Search for the cell housing the specified text and yield its (x, y) center coordinate. 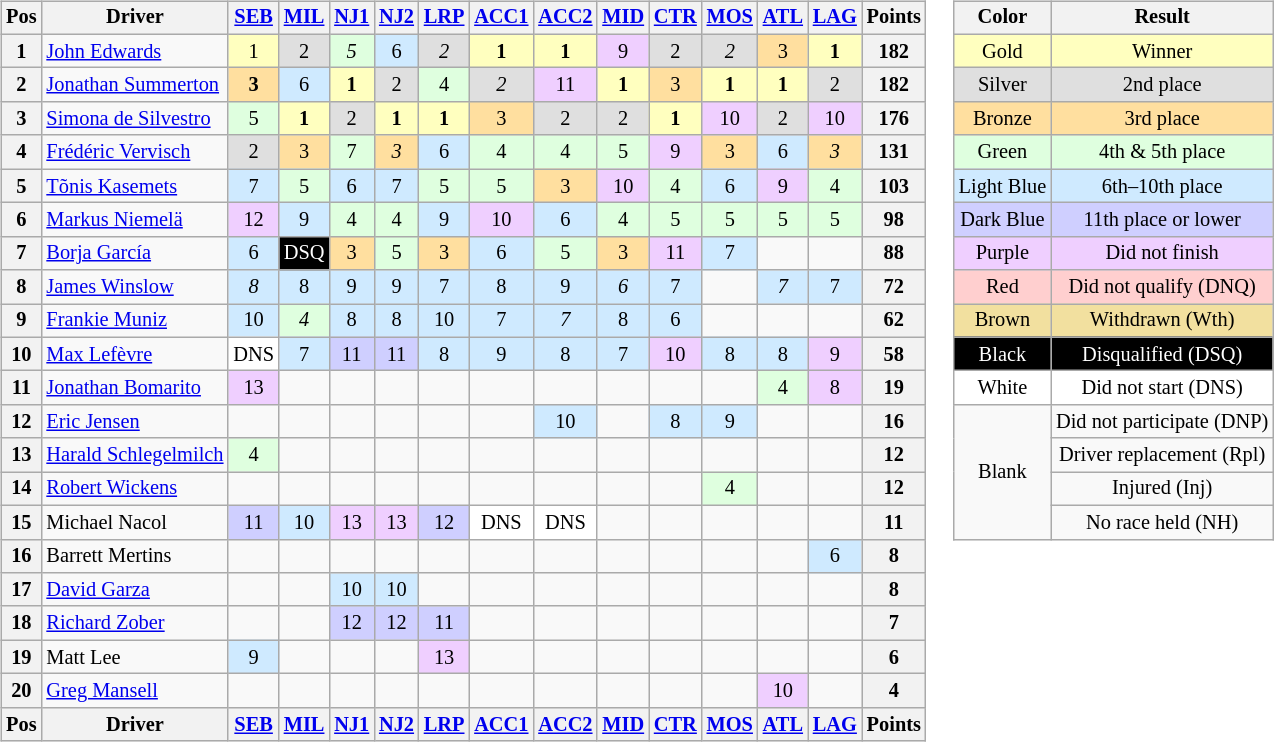
Jonathan Bomarito (134, 388)
103 (894, 186)
Richard Zober (134, 623)
Did not participate (DNP) (1162, 422)
David Garza (134, 590)
Winner (1162, 51)
3rd place (1162, 119)
131 (894, 152)
Blank (1002, 472)
Max Lefèvre (134, 354)
Driver replacement (Rpl) (1162, 455)
Jonathan Summerton (134, 85)
Did not finish (1162, 253)
Borja García (134, 253)
John Edwards (134, 51)
11th place or lower (1162, 220)
White (1002, 388)
Silver (1002, 85)
14 (21, 489)
James Winslow (134, 287)
Withdrawn (Wth) (1162, 321)
Red (1002, 287)
Frédéric Vervisch (134, 152)
Dark Blue (1002, 220)
Gold (1002, 51)
Did not start (DNS) (1162, 388)
Light Blue (1002, 186)
Robert Wickens (134, 489)
Color (1002, 18)
Simona de Silvestro (134, 119)
72 (894, 287)
18 (21, 623)
Tõnis Kasemets (134, 186)
6th–10th place (1162, 186)
Michael Nacol (134, 522)
Brown (1002, 321)
Black (1002, 354)
Result (1162, 18)
Green (1002, 152)
Disqualified (DSQ) (1162, 354)
Frankie Muniz (134, 321)
88 (894, 253)
58 (894, 354)
Injured (Inj) (1162, 489)
4th & 5th place (1162, 152)
No race held (NH) (1162, 522)
98 (894, 220)
15 (21, 522)
Purple (1002, 253)
2nd place (1162, 85)
Matt Lee (134, 657)
17 (21, 590)
Harald Schlegelmilch (134, 455)
62 (894, 321)
20 (21, 691)
Greg Mansell (134, 691)
Did not qualify (DNQ) (1162, 287)
DSQ (304, 253)
Barrett Mertins (134, 556)
Bronze (1002, 119)
Eric Jensen (134, 422)
176 (894, 119)
Markus Niemelä (134, 220)
